Identify which cell holds the provided text, then report its (X, Y) central coordinate. 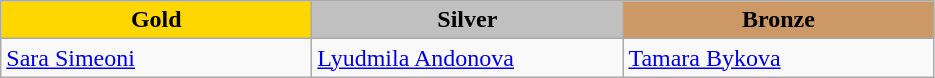
Tamara Bykova (778, 58)
Sara Simeoni (156, 58)
Silver (468, 20)
Lyudmila Andonova (468, 58)
Gold (156, 20)
Bronze (778, 20)
